Locate the cell with the specified text and output its (X, Y) center coordinate. 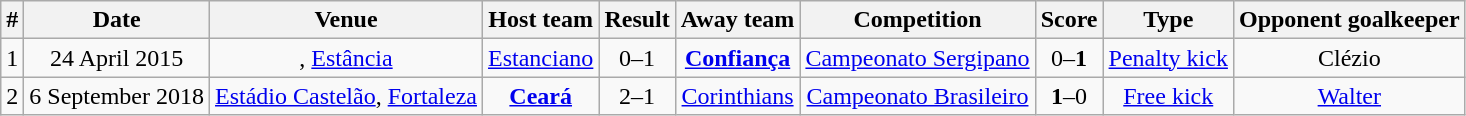
Score (1069, 20)
1 (12, 58)
Opponent goalkeeper (1349, 20)
Campeonato Brasileiro (918, 96)
Estádio Castelão, Fortaleza (346, 96)
Free kick (1168, 96)
Confiança (738, 58)
Date (117, 20)
Away team (738, 20)
Walter (1349, 96)
, Estância (346, 58)
24 April 2015 (117, 58)
1–0 (1069, 96)
Competition (918, 20)
Result (637, 20)
Campeonato Sergipano (918, 58)
Clézio (1349, 58)
6 September 2018 (117, 96)
Penalty kick (1168, 58)
Estanciano (541, 58)
Type (1168, 20)
Venue (346, 20)
2–1 (637, 96)
2 (12, 96)
Host team (541, 20)
Ceará (541, 96)
Corinthians (738, 96)
# (12, 20)
